Detect which cell encompasses the target text, then output its (X, Y) center coordinate. 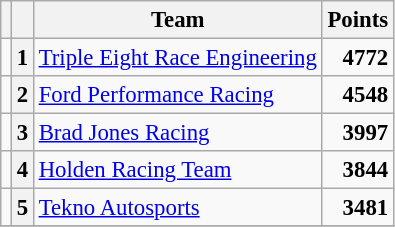
5 (22, 208)
3844 (358, 170)
4 (22, 170)
4772 (358, 58)
Ford Performance Racing (178, 95)
3997 (358, 133)
Tekno Autosports (178, 208)
2 (22, 95)
Points (358, 20)
3481 (358, 208)
Brad Jones Racing (178, 133)
Triple Eight Race Engineering (178, 58)
3 (22, 133)
4548 (358, 95)
Team (178, 20)
1 (22, 58)
Holden Racing Team (178, 170)
